Return the (X, Y) coordinate for the center point of the cell that contains the specified text.  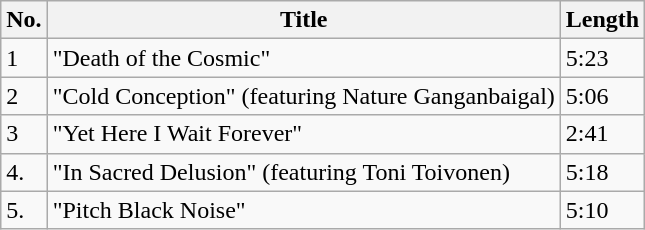
"Death of the Cosmic" (304, 58)
4. (24, 172)
5. (24, 210)
"Cold Conception" (featuring Nature Ganganbaigal) (304, 96)
5:23 (602, 58)
5:10 (602, 210)
"Yet Here I Wait Forever" (304, 134)
5:18 (602, 172)
Title (304, 20)
"Pitch Black Noise" (304, 210)
5:06 (602, 96)
2 (24, 96)
3 (24, 134)
Length (602, 20)
"In Sacred Delusion" (featuring Toni Toivonen) (304, 172)
No. (24, 20)
2:41 (602, 134)
1 (24, 58)
